For the text-containing cell, return its midpoint in (x, y) coordinate format. 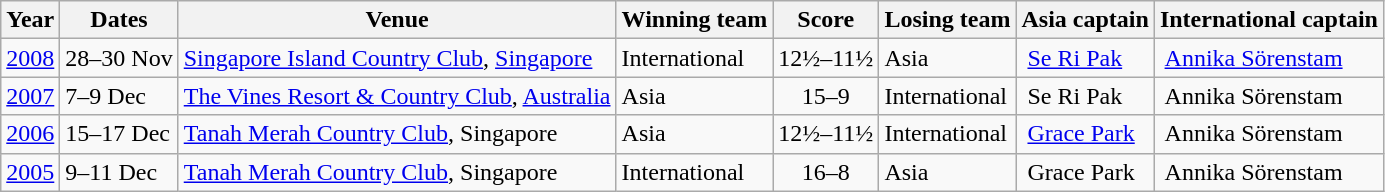
2007 (30, 96)
Year (30, 20)
7–9 Dec (119, 96)
The Vines Resort & Country Club, Australia (397, 96)
Winning team (694, 20)
2005 (30, 172)
9–11 Dec (119, 172)
2008 (30, 58)
Singapore Island Country Club, Singapore (397, 58)
15–17 Dec (119, 134)
2006 (30, 134)
Asia captain (1085, 20)
Losing team (948, 20)
16–8 (826, 172)
28–30 Nov (119, 58)
International captain (1268, 20)
Dates (119, 20)
Score (826, 20)
15–9 (826, 96)
Venue (397, 20)
